Output the (X, Y) coordinate of the center of the cell containing the given text.  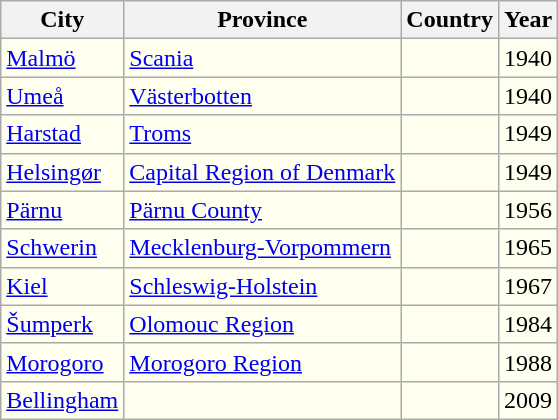
1965 (528, 248)
1984 (528, 324)
Harstad (62, 134)
Schleswig-Holstein (262, 286)
Morogoro Region (262, 362)
1988 (528, 362)
Olomouc Region (262, 324)
Kiel (62, 286)
Umeå (62, 96)
Troms (262, 134)
2009 (528, 400)
Year (528, 20)
Province (262, 20)
Šumperk (62, 324)
Morogoro (62, 362)
Bellingham (62, 400)
Scania (262, 58)
Mecklenburg-Vorpommern (262, 248)
Schwerin (62, 248)
Pärnu County (262, 210)
Helsingør (62, 172)
City (62, 20)
1967 (528, 286)
Pärnu (62, 210)
1956 (528, 210)
Capital Region of Denmark (262, 172)
Country (450, 20)
Västerbotten (262, 96)
Malmö (62, 58)
